Pinpoint the cell where the given text exists, returning its [X, Y] midpoint coordinate. 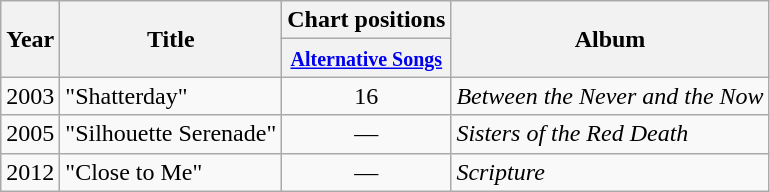
2012 [30, 172]
16 [366, 96]
2005 [30, 134]
Chart positions [366, 20]
2003 [30, 96]
Scripture [610, 172]
Alternative Songs [366, 58]
"Shatterday" [171, 96]
Between the Never and the Now [610, 96]
"Close to Me" [171, 172]
Year [30, 39]
Title [171, 39]
Album [610, 39]
Sisters of the Red Death [610, 134]
"Silhouette Serenade" [171, 134]
